Identify which cell holds the provided text, then report its [x, y] central coordinate. 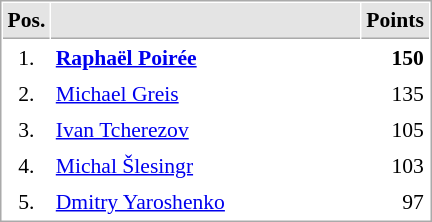
Ivan Tcherezov [206, 129]
Michal Šlesingr [206, 165]
105 [396, 129]
150 [396, 57]
Points [396, 21]
1. [26, 57]
135 [396, 93]
97 [396, 201]
4. [26, 165]
Raphaël Poirée [206, 57]
Michael Greis [206, 93]
103 [396, 165]
Pos. [26, 21]
Dmitry Yaroshenko [206, 201]
5. [26, 201]
2. [26, 93]
3. [26, 129]
